Output the (x, y) coordinate of the center of the cell containing the given text.  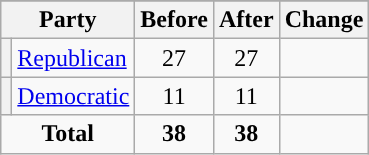
Party (68, 20)
Total (68, 134)
Before (174, 20)
Change (324, 20)
After (246, 20)
Democratic (74, 96)
Republican (74, 58)
